Output the [x, y] coordinate of the center of the cell containing the given text.  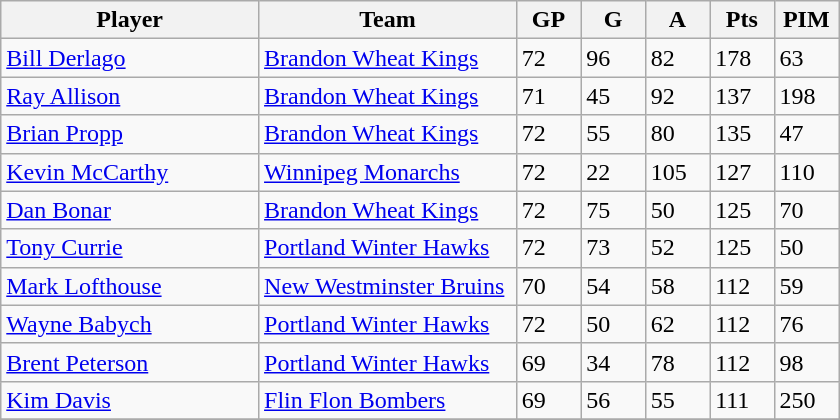
71 [548, 96]
Brent Peterson [130, 362]
80 [677, 134]
Flin Flon Bombers [388, 400]
GP [548, 20]
137 [742, 96]
New Westminster Bruins [388, 286]
Ray Allison [130, 96]
34 [613, 362]
58 [677, 286]
135 [742, 134]
76 [806, 324]
Mark Lofthouse [130, 286]
22 [613, 172]
127 [742, 172]
47 [806, 134]
Tony Currie [130, 248]
78 [677, 362]
92 [677, 96]
178 [742, 58]
62 [677, 324]
Winnipeg Monarchs [388, 172]
59 [806, 286]
Bill Derlago [130, 58]
Kim Davis [130, 400]
250 [806, 400]
G [613, 20]
Kevin McCarthy [130, 172]
110 [806, 172]
Team [388, 20]
63 [806, 58]
Dan Bonar [130, 210]
82 [677, 58]
A [677, 20]
75 [613, 210]
98 [806, 362]
Pts [742, 20]
198 [806, 96]
52 [677, 248]
PIM [806, 20]
54 [613, 286]
105 [677, 172]
96 [613, 58]
45 [613, 96]
Wayne Babych [130, 324]
111 [742, 400]
73 [613, 248]
Player [130, 20]
56 [613, 400]
Brian Propp [130, 134]
